Provide the [x, y] coordinate of the cell's center where the given text is located.  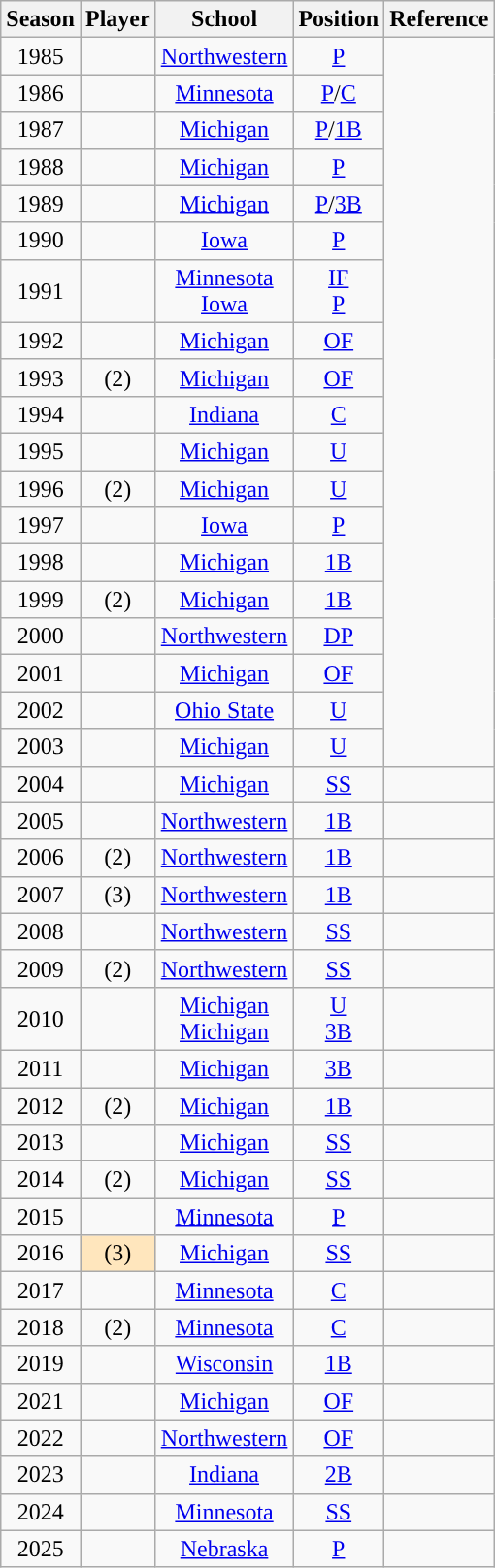
1990 [41, 241]
2017 [41, 1290]
Season [41, 19]
Reference [439, 19]
3B [339, 1068]
1992 [41, 341]
Nebraska [224, 1549]
1991 [41, 291]
MichiganMichigan [224, 1019]
1993 [41, 377]
2012 [41, 1105]
2004 [41, 784]
MinnesotaIowa [224, 291]
2016 [41, 1254]
1997 [41, 526]
2011 [41, 1068]
2015 [41, 1217]
2010 [41, 1019]
P/1B [339, 130]
1989 [41, 204]
U3B [339, 1019]
2007 [41, 895]
2018 [41, 1327]
P/C [339, 93]
2013 [41, 1143]
Player [117, 19]
2005 [41, 821]
1998 [41, 563]
1994 [41, 414]
1995 [41, 451]
2003 [41, 747]
1986 [41, 93]
P/3B [339, 204]
2024 [41, 1512]
Wisconsin [224, 1364]
School [224, 19]
Position [339, 19]
1999 [41, 600]
1988 [41, 167]
Ohio State [224, 710]
2001 [41, 673]
2002 [41, 710]
2019 [41, 1364]
2021 [41, 1401]
1987 [41, 130]
2022 [41, 1438]
2014 [41, 1180]
2025 [41, 1549]
IF P [339, 291]
2009 [41, 968]
DP [339, 637]
2006 [41, 858]
2023 [41, 1475]
2000 [41, 637]
2B [339, 1475]
1996 [41, 488]
2008 [41, 931]
1985 [41, 56]
